Pinpoint the cell where the given text exists, returning its [X, Y] midpoint coordinate. 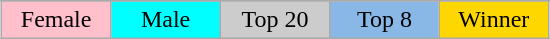
Male [166, 20]
Top 8 [384, 20]
Top 20 [274, 20]
Female [56, 20]
Winner [494, 20]
